Identify which cell holds the provided text, then report its [x, y] central coordinate. 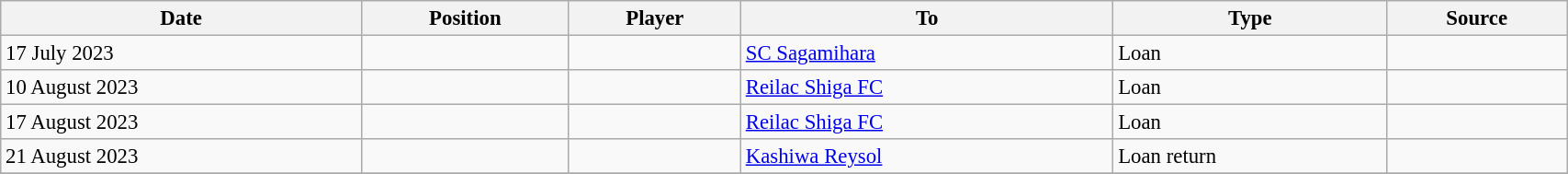
Kashiwa Reysol [926, 157]
10 August 2023 [182, 87]
Source [1477, 18]
SC Sagamihara [926, 53]
Date [182, 18]
Player [654, 18]
To [926, 18]
Position [465, 18]
Loan return [1250, 157]
21 August 2023 [182, 157]
17 August 2023 [182, 122]
Type [1250, 18]
17 July 2023 [182, 53]
